Identify which cell holds the provided text, then report its (x, y) central coordinate. 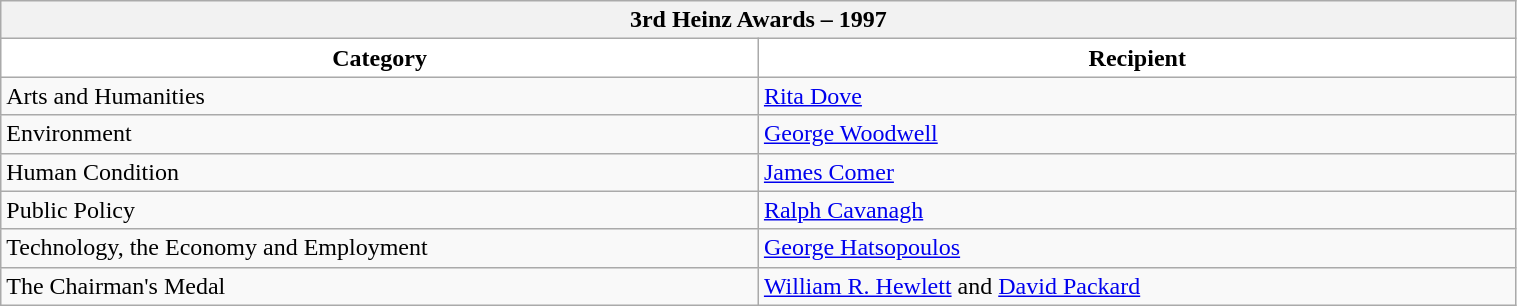
Arts and Humanities (380, 96)
Rita Dove (1137, 96)
William R. Hewlett and David Packard (1137, 286)
Recipient (1137, 58)
The Chairman's Medal (380, 286)
3rd Heinz Awards – 1997 (758, 20)
Public Policy (380, 210)
George Hatsopoulos (1137, 248)
James Comer (1137, 172)
George Woodwell (1137, 134)
Ralph Cavanagh (1137, 210)
Human Condition (380, 172)
Technology, the Economy and Employment (380, 248)
Category (380, 58)
Environment (380, 134)
